Pinpoint the cell where the given text exists, returning its (X, Y) midpoint coordinate. 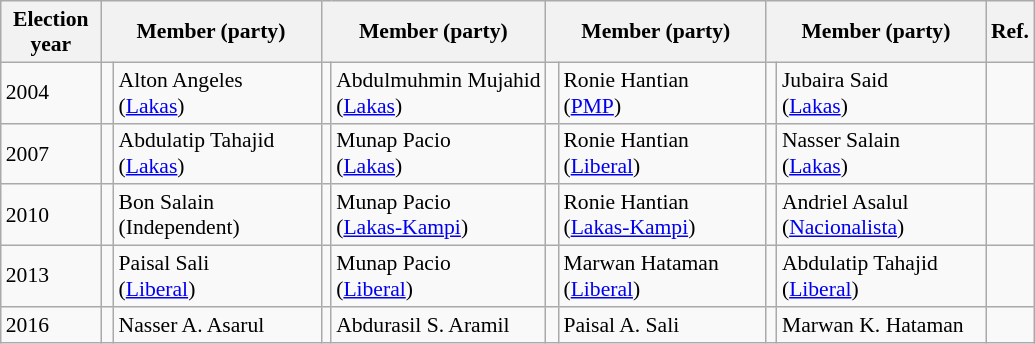
Ronie Hantian(Lakas-Kampi) (662, 216)
2004 (51, 92)
Marwan Hataman(Liberal) (662, 276)
Abdurasil S. Aramil (438, 325)
Nasser A. Asarul (218, 325)
Paisal Sali(Liberal) (218, 276)
Abdulatip Tahajid(Liberal) (882, 276)
Abdulmuhmin Mujahid(Lakas) (438, 92)
Bon Salain(Independent) (218, 216)
Munap Pacio(Lakas-Kampi) (438, 216)
Munap Pacio(Liberal) (438, 276)
Nasser Salain(Lakas) (882, 154)
Jubaira Said(Lakas) (882, 92)
Electionyear (51, 32)
Paisal A. Sali (662, 325)
Abdulatip Tahajid(Lakas) (218, 154)
Ref. (1010, 32)
Marwan K. Hataman (882, 325)
2013 (51, 276)
Ronie Hantian(Liberal) (662, 154)
2010 (51, 216)
Munap Pacio(Lakas) (438, 154)
2016 (51, 325)
2007 (51, 154)
Alton Angeles(Lakas) (218, 92)
Andriel Asalul(Nacionalista) (882, 216)
Ronie Hantian(PMP) (662, 92)
